Return [x, y] of the center of cell containing provided text 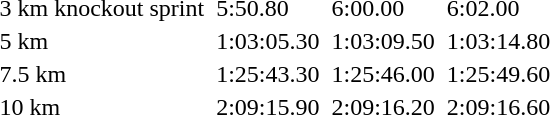
1:25:46.00 [383, 74]
1:03:09.50 [383, 41]
1:03:05.30 [268, 41]
1:25:43.30 [268, 74]
